Output the [X, Y] coordinate of the center of the cell containing the given text.  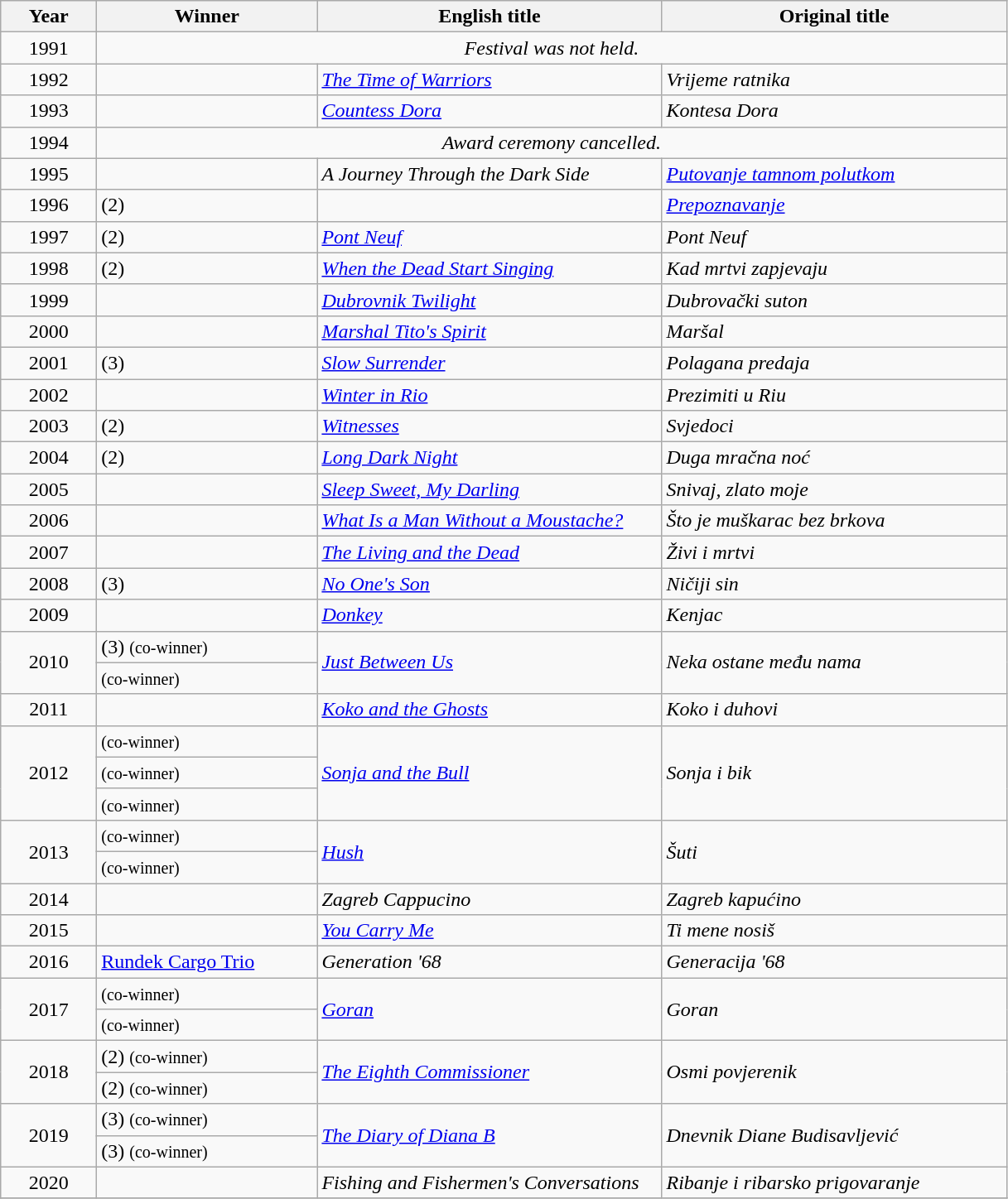
Witnesses [490, 426]
Šuti [834, 851]
Slow Surrender [490, 363]
Festival was not held. [552, 48]
2009 [49, 615]
Kenjac [834, 615]
Kad mrtvi zapjevaju [834, 268]
Sonja and the Bull [490, 773]
Koko and the Ghosts [490, 710]
Dubrovnik Twilight [490, 300]
Dubrovački suton [834, 300]
Zagreb Cappucino [490, 898]
Countess Dora [490, 111]
Donkey [490, 615]
Hush [490, 851]
1993 [49, 111]
Ribanje i ribarsko prigovaranje [834, 1182]
2011 [49, 710]
Winter in Rio [490, 395]
You Carry Me [490, 931]
Polagana predaja [834, 363]
Generation '68 [490, 962]
Dnevnik Diane Budisavljević [834, 1135]
Prezimiti u Riu [834, 395]
Duga mračna noć [834, 458]
Award ceremony cancelled. [552, 142]
2017 [49, 1009]
2005 [49, 489]
Marshal Tito's Spirit [490, 331]
Živi i mrtvi [834, 552]
2006 [49, 521]
What Is a Man Without a Moustache? [490, 521]
1996 [49, 205]
2015 [49, 931]
1997 [49, 237]
2019 [49, 1135]
Kontesa Dora [834, 111]
Just Between Us [490, 662]
Prepoznavanje [834, 205]
1992 [49, 79]
2013 [49, 851]
Rundek Cargo Trio [207, 962]
2001 [49, 363]
English title [490, 17]
2007 [49, 552]
Svjedoci [834, 426]
The Time of Warriors [490, 79]
2018 [49, 1072]
Osmi povjerenik [834, 1072]
2020 [49, 1182]
Što je muškarac bez brkova [834, 521]
Original title [834, 17]
2003 [49, 426]
2010 [49, 662]
Vrijeme ratnika [834, 79]
Year [49, 17]
The Living and the Dead [490, 552]
1994 [49, 142]
Ti mene nosiš [834, 931]
When the Dead Start Singing [490, 268]
Koko i duhovi [834, 710]
Putovanje tamnom polutkom [834, 174]
2012 [49, 773]
Sleep Sweet, My Darling [490, 489]
Long Dark Night [490, 458]
Fishing and Fishermen's Conversations [490, 1182]
Zagreb kapućino [834, 898]
1999 [49, 300]
The Eighth Commissioner [490, 1072]
2002 [49, 395]
The Diary of Diana B [490, 1135]
2016 [49, 962]
2000 [49, 331]
A Journey Through the Dark Side [490, 174]
1998 [49, 268]
Snivaj, zlato moje [834, 489]
Neka ostane među nama [834, 662]
No One's Son [490, 584]
Winner [207, 17]
2008 [49, 584]
2004 [49, 458]
1991 [49, 48]
Maršal [834, 331]
1995 [49, 174]
2014 [49, 898]
Ničiji sin [834, 584]
Generacija '68 [834, 962]
Sonja i bik [834, 773]
